Search for the cell housing the specified text and yield its (X, Y) center coordinate. 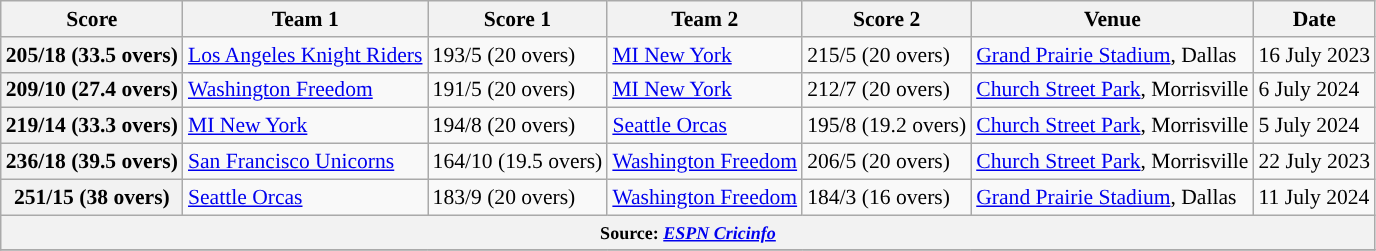
219/14 (33.3 overs) (92, 126)
236/18 (39.5 overs) (92, 162)
Venue (1112, 19)
194/8 (20 overs) (518, 126)
206/5 (20 overs) (886, 162)
212/7 (20 overs) (886, 90)
6 July 2024 (1315, 90)
193/5 (20 overs) (518, 55)
Score 1 (518, 19)
Source: ESPN Cricinfo (688, 233)
215/5 (20 overs) (886, 55)
11 July 2024 (1315, 197)
16 July 2023 (1315, 55)
184/3 (16 overs) (886, 197)
191/5 (20 overs) (518, 90)
Team 2 (704, 19)
Date (1315, 19)
209/10 (27.4 overs) (92, 90)
195/8 (19.2 overs) (886, 126)
205/18 (33.5 overs) (92, 55)
22 July 2023 (1315, 162)
San Francisco Unicorns (306, 162)
251/15 (38 overs) (92, 197)
183/9 (20 overs) (518, 197)
Score 2 (886, 19)
Los Angeles Knight Riders (306, 55)
Team 1 (306, 19)
5 July 2024 (1315, 126)
164/10 (19.5 overs) (518, 162)
Score (92, 19)
